Return the (X, Y) coordinate for the center point of the cell that contains the specified text.  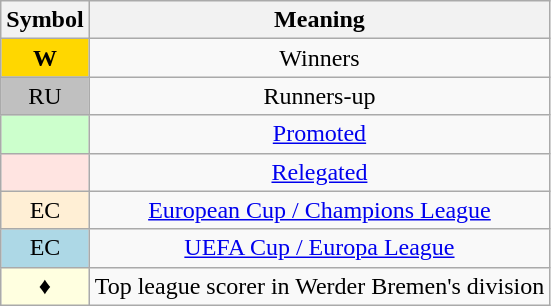
Winners (320, 58)
RU (45, 96)
Relegated (320, 172)
UEFA Cup / Europa League (320, 248)
♦ (45, 286)
Runners-up (320, 96)
W (45, 58)
Symbol (45, 20)
Meaning (320, 20)
European Cup / Champions League (320, 210)
Top league scorer in Werder Bremen's division (320, 286)
Promoted (320, 134)
